Provide the [x, y] coordinate of the cell's center where the given text is located.  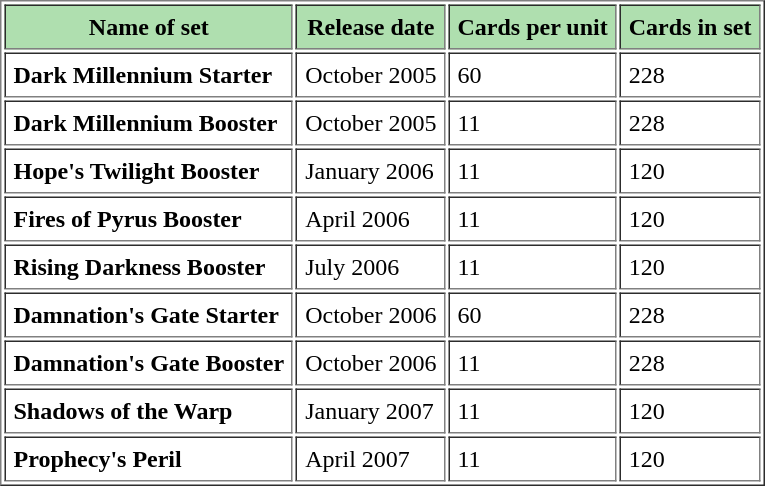
Dark Millennium Starter [148, 74]
Hope's Twilight Booster [148, 170]
Name of set [148, 26]
Release date [370, 26]
Fires of Pyrus Booster [148, 218]
April 2007 [370, 458]
July 2006 [370, 266]
Cards per unit [532, 26]
January 2006 [370, 170]
Shadows of the Warp [148, 410]
Damnation's Gate Booster [148, 362]
Cards in set [690, 26]
January 2007 [370, 410]
Rising Darkness Booster [148, 266]
Dark Millennium Booster [148, 122]
Damnation's Gate Starter [148, 314]
Prophecy's Peril [148, 458]
April 2006 [370, 218]
